Locate the cell with the specified text and output its [x, y] center coordinate. 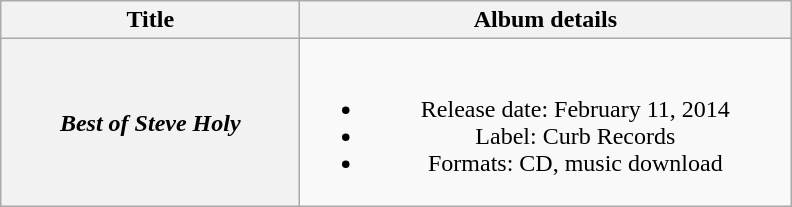
Release date: February 11, 2014Label: Curb RecordsFormats: CD, music download [546, 122]
Best of Steve Holy [150, 122]
Title [150, 20]
Album details [546, 20]
